For the text-containing cell, return its midpoint in (X, Y) coordinate format. 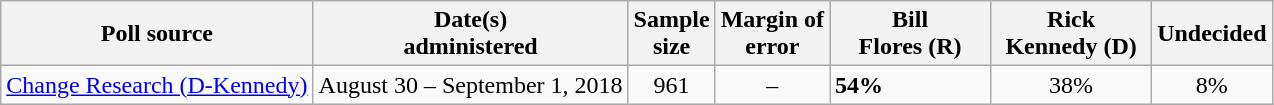
RickKennedy (D) (1072, 34)
Margin oferror (772, 34)
Change Research (D-Kennedy) (157, 85)
Undecided (1212, 34)
– (772, 85)
Samplesize (672, 34)
961 (672, 85)
August 30 – September 1, 2018 (470, 85)
54% (910, 85)
BillFlores (R) (910, 34)
8% (1212, 85)
Date(s)administered (470, 34)
Poll source (157, 34)
38% (1072, 85)
